Pinpoint the cell where the given text exists, returning its [X, Y] midpoint coordinate. 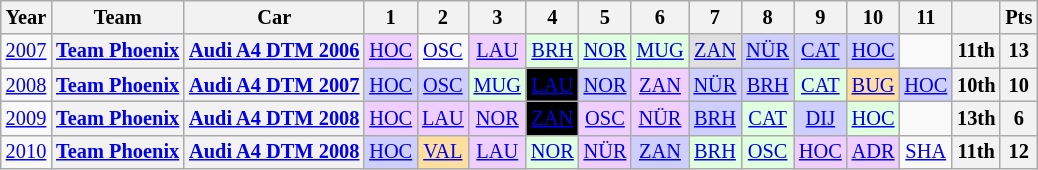
DIJ [820, 118]
8 [768, 17]
ADR [874, 152]
Pts [1018, 17]
11 [926, 17]
2009 [26, 118]
1 [390, 17]
7 [716, 17]
BUG [874, 85]
9 [820, 17]
12 [1018, 152]
SHA [926, 152]
Year [26, 17]
Audi A4 DTM 2007 [274, 85]
3 [498, 17]
2007 [26, 51]
4 [552, 17]
Audi A4 DTM 2006 [274, 51]
VAL [443, 152]
2008 [26, 85]
Car [274, 17]
13 [1018, 51]
2 [443, 17]
5 [606, 17]
10th [976, 85]
Team [118, 17]
2010 [26, 152]
13th [976, 118]
